Search for the cell housing the specified text and yield its [X, Y] center coordinate. 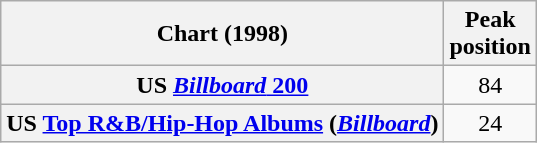
US Top R&B/Hip-Hop Albums (Billboard) [222, 123]
Peak position [490, 34]
24 [490, 123]
Chart (1998) [222, 34]
US Billboard 200 [222, 85]
84 [490, 85]
